Pinpoint the cell where the given text exists, returning its [X, Y] midpoint coordinate. 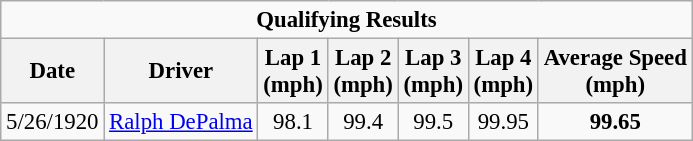
Driver [181, 72]
98.1 [293, 122]
99.5 [433, 122]
Lap 1(mph) [293, 72]
Lap 3(mph) [433, 72]
99.4 [363, 122]
Lap 2(mph) [363, 72]
Lap 4(mph) [503, 72]
99.95 [503, 122]
Ralph DePalma [181, 122]
99.65 [615, 122]
Average Speed(mph) [615, 72]
5/26/1920 [52, 122]
Date [52, 72]
Qualifying Results [346, 20]
